Determine the (x, y) coordinate at the center of the cell enclosing the given text.  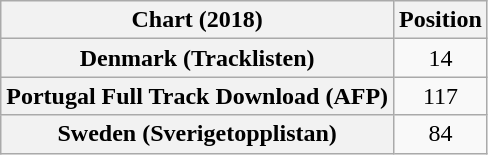
117 (441, 96)
Portugal Full Track Download (AFP) (198, 96)
Denmark (Tracklisten) (198, 58)
Position (441, 20)
Sweden (Sverigetopplistan) (198, 134)
84 (441, 134)
14 (441, 58)
Chart (2018) (198, 20)
